For the text-containing cell, return its midpoint in [x, y] coordinate format. 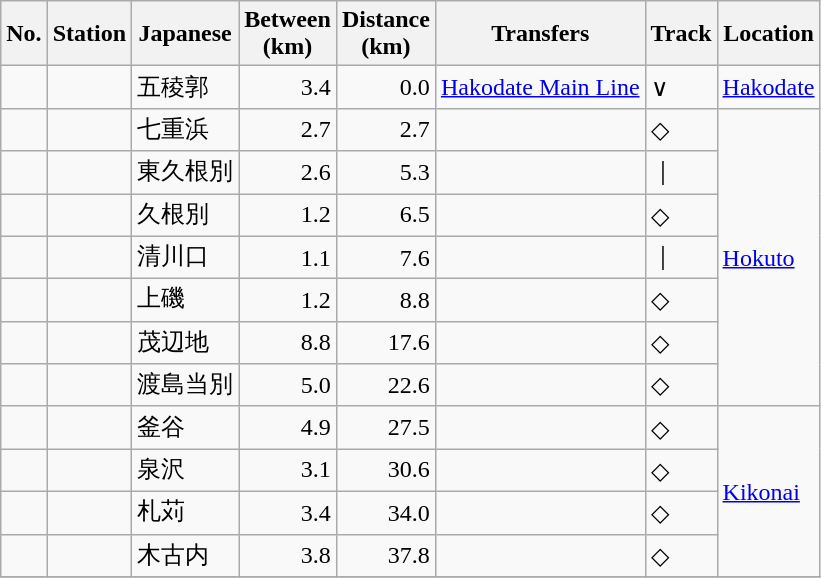
久根別 [186, 216]
22.6 [386, 386]
27.5 [386, 428]
Japanese [186, 34]
東久根別 [186, 172]
6.5 [386, 216]
37.8 [386, 556]
17.6 [386, 342]
5.0 [288, 386]
茂辺地 [186, 342]
釜谷 [186, 428]
Distance (km) [386, 34]
No. [24, 34]
3.8 [288, 556]
Location [768, 34]
Hokuto [768, 257]
Track [681, 34]
3.1 [288, 470]
Hakodate Main Line [540, 88]
Kikonai [768, 491]
渡島当別 [186, 386]
札苅 [186, 512]
∨ [681, 88]
泉沢 [186, 470]
34.0 [386, 512]
7.6 [386, 258]
30.6 [386, 470]
清川口 [186, 258]
五稜郭 [186, 88]
4.9 [288, 428]
5.3 [386, 172]
2.6 [288, 172]
七重浜 [186, 130]
Station [89, 34]
木古内 [186, 556]
0.0 [386, 88]
1.1 [288, 258]
上磯 [186, 300]
Transfers [540, 34]
Between (km) [288, 34]
Hakodate [768, 88]
